Locate the cell with the specified text and output its [x, y] center coordinate. 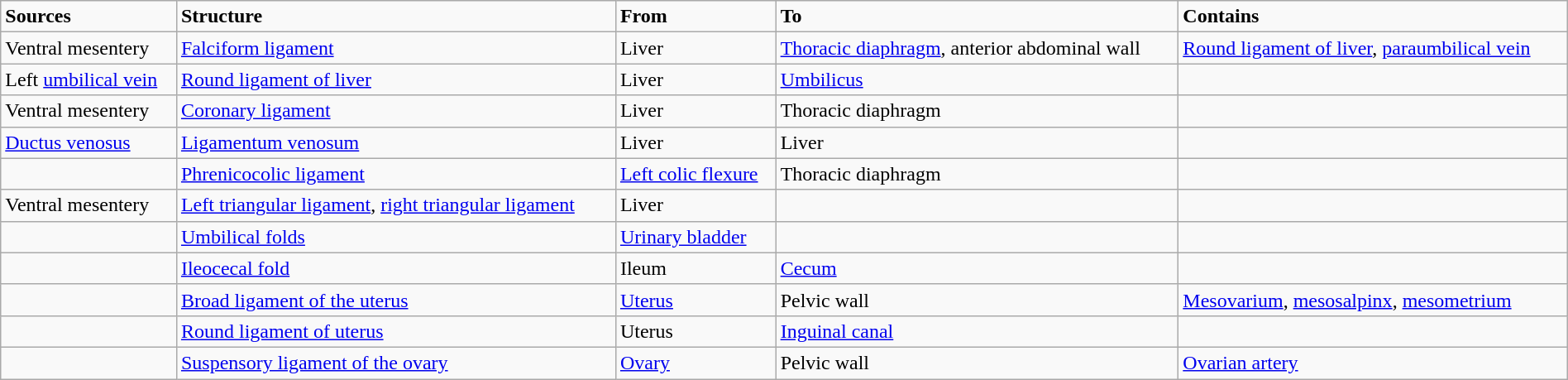
Ovarian artery [1373, 363]
Cecum [978, 268]
Round ligament of uterus [395, 331]
Suspensory ligament of the ovary [395, 363]
Left triangular ligament, right triangular ligament [395, 205]
Contains [1373, 17]
Structure [395, 17]
Falciform ligament [395, 48]
Coronary ligament [395, 111]
Round ligament of liver [395, 79]
Thoracic diaphragm, anterior abdominal wall [978, 48]
From [696, 17]
Broad ligament of the uterus [395, 300]
Mesovarium, mesosalpinx, mesometrium [1373, 300]
Phrenicocolic ligament [395, 174]
Ligamentum venosum [395, 142]
Left colic flexure [696, 174]
Ileum [696, 268]
Ileocecal fold [395, 268]
Sources [89, 17]
Ductus venosus [89, 142]
Left umbilical vein [89, 79]
Urinary bladder [696, 237]
Round ligament of liver, paraumbilical vein [1373, 48]
Umbilical folds [395, 237]
To [978, 17]
Ovary [696, 363]
Umbilicus [978, 79]
Inguinal canal [978, 331]
